Identify which cell holds the provided text, then report its (x, y) central coordinate. 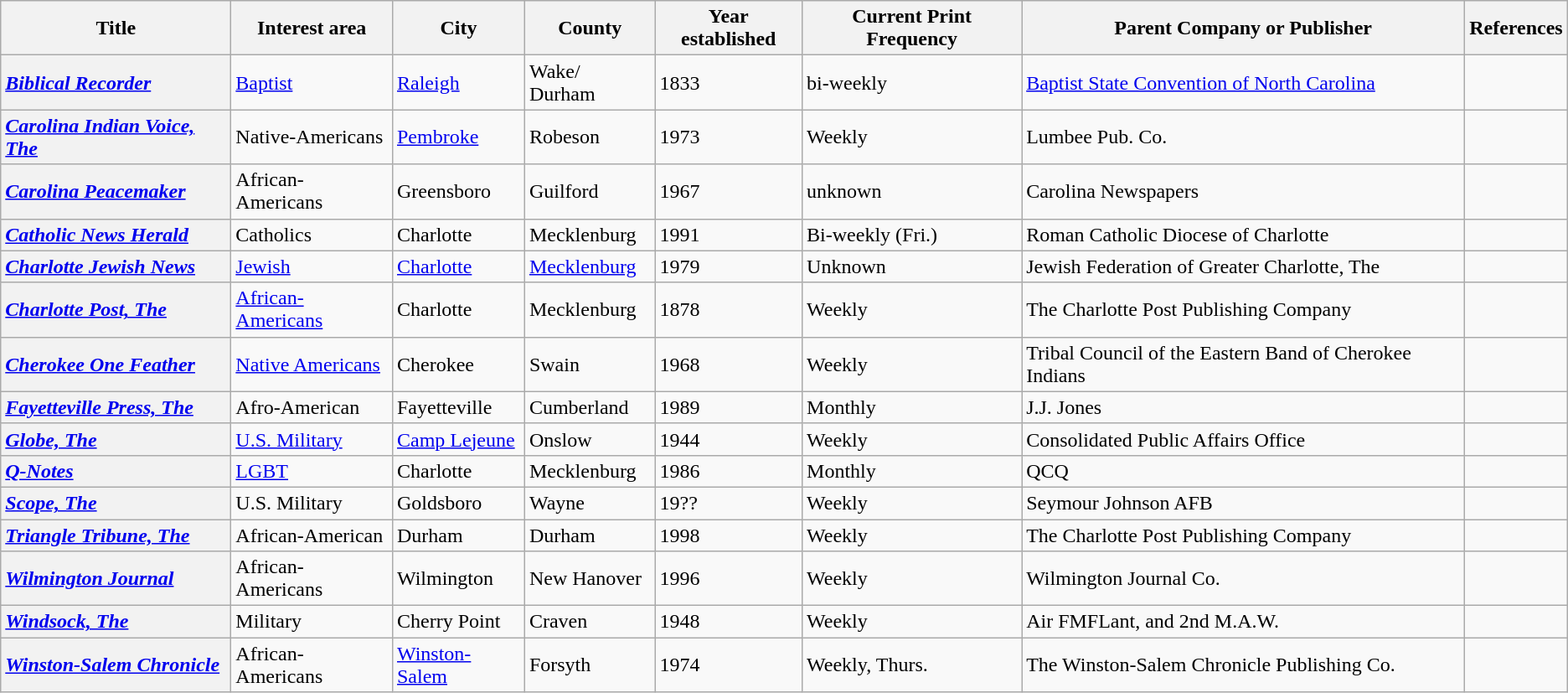
Wayne (590, 503)
1979 (729, 266)
Charlotte Jewish News (116, 266)
Interest area (312, 28)
Consolidated Public Affairs Office (1243, 439)
1998 (729, 535)
QCQ (1243, 471)
Fayetteville Press, The (116, 407)
Native Americans (312, 364)
1974 (729, 665)
1948 (729, 622)
Parent Company or Publisher (1243, 28)
Camp Lejeune (458, 439)
Forsyth (590, 665)
Greensboro (458, 191)
bi-weekly (912, 82)
The Winston-Salem Chronicle Publishing Co. (1243, 665)
Raleigh (458, 82)
Jewish Federation of Greater Charlotte, The (1243, 266)
Wake/ Durham (590, 82)
Native-Americans (312, 137)
Fayetteville (458, 407)
1989 (729, 407)
1878 (729, 310)
Wilmington (458, 578)
J.J. Jones (1243, 407)
Carolina Newspapers (1243, 191)
Windsock, The (116, 622)
Baptist (312, 82)
1967 (729, 191)
1986 (729, 471)
Carolina Indian Voice, The (116, 137)
1833 (729, 82)
Catholics (312, 235)
Craven (590, 622)
Seymour Johnson AFB (1243, 503)
Winston-Salem Chronicle (116, 665)
Triangle Tribune, The (116, 535)
Goldsboro (458, 503)
Pembroke (458, 137)
Jewish (312, 266)
Wilmington Journal Co. (1243, 578)
Weekly, Thurs. (912, 665)
unknown (912, 191)
Air FMFLant, and 2nd M.A.W. (1243, 622)
Onslow (590, 439)
Year established (729, 28)
Title (116, 28)
Tribal Council of the Eastern Band of Cherokee Indians (1243, 364)
1944 (729, 439)
LGBT (312, 471)
1973 (729, 137)
Cherry Point (458, 622)
Lumbee Pub. Co. (1243, 137)
Carolina Peacemaker (116, 191)
Catholic News Herald (116, 235)
Wilmington Journal (116, 578)
Roman Catholic Diocese of Charlotte (1243, 235)
Bi-weekly (Fri.) (912, 235)
Baptist State Convention of North Carolina (1243, 82)
Q-Notes (116, 471)
Guilford (590, 191)
1991 (729, 235)
References (1516, 28)
1968 (729, 364)
Charlotte Post, The (116, 310)
Biblical Recorder (116, 82)
Cherokee One Feather (116, 364)
Swain (590, 364)
County (590, 28)
Unknown (912, 266)
Afro-American (312, 407)
Current Print Frequency (912, 28)
1996 (729, 578)
Cherokee (458, 364)
Winston-Salem (458, 665)
African-American (312, 535)
Military (312, 622)
19?? (729, 503)
Robeson (590, 137)
Scope, The (116, 503)
New Hanover (590, 578)
Globe, The (116, 439)
Cumberland (590, 407)
City (458, 28)
